Scan for the cell matching the given text and deliver its (X, Y) coordinate at center. 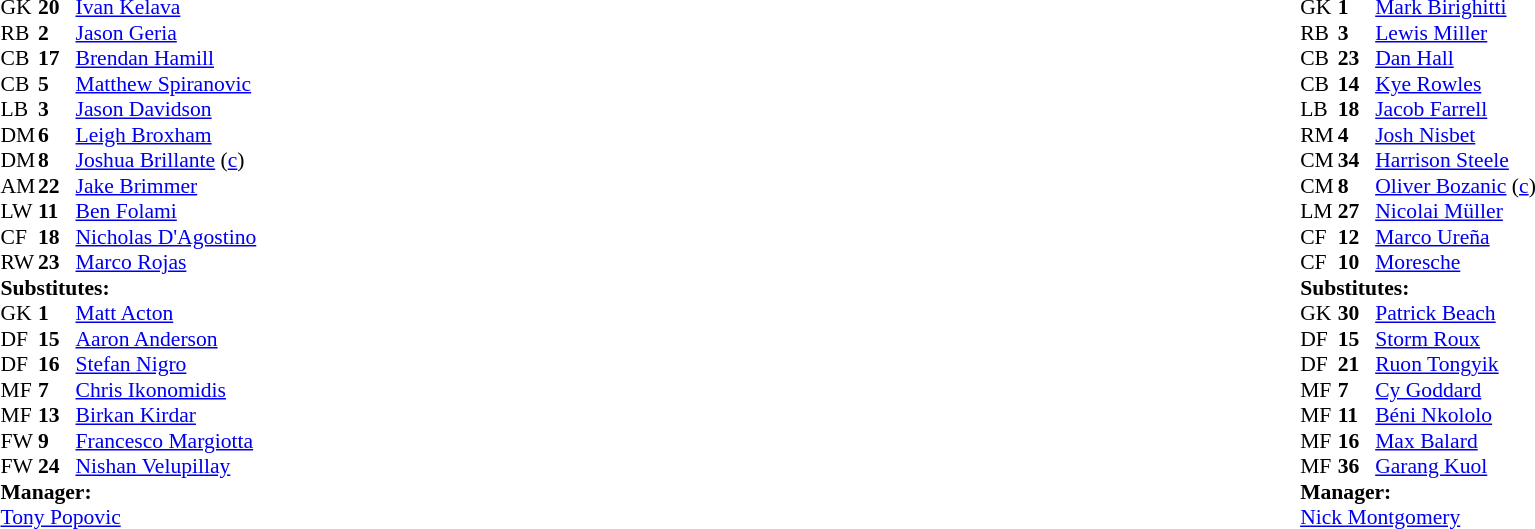
Matt Acton (166, 313)
Jake Brimmer (166, 186)
27 (1357, 211)
Leigh Broxham (166, 135)
6 (57, 135)
RM (1319, 135)
5 (57, 84)
Nicholas D'Agostino (166, 237)
36 (1357, 467)
22 (57, 186)
Stefan Nigro (166, 365)
30 (1357, 313)
Jason Davidson (166, 109)
LM (1319, 211)
Chris Ikonomidis (166, 390)
21 (1357, 365)
34 (1357, 161)
12 (1357, 237)
Joshua Brillante (c) (166, 161)
Ben Folami (166, 211)
RW (19, 263)
1 (57, 313)
LW (19, 211)
Substitutes: (128, 288)
2 (57, 33)
Nishan Velupillay (166, 467)
9 (57, 441)
24 (57, 467)
14 (1357, 84)
Manager: (128, 492)
Francesco Margiotta (166, 441)
13 (57, 415)
Jason Geria (166, 33)
Aaron Anderson (166, 339)
Brendan Hamill (166, 59)
AM (19, 186)
Marco Rojas (166, 263)
Matthew Spiranovic (166, 84)
17 (57, 59)
4 (1357, 135)
10 (1357, 263)
Birkan Kirdar (166, 415)
